Scan for the cell matching the given text and deliver its [x, y] coordinate at center. 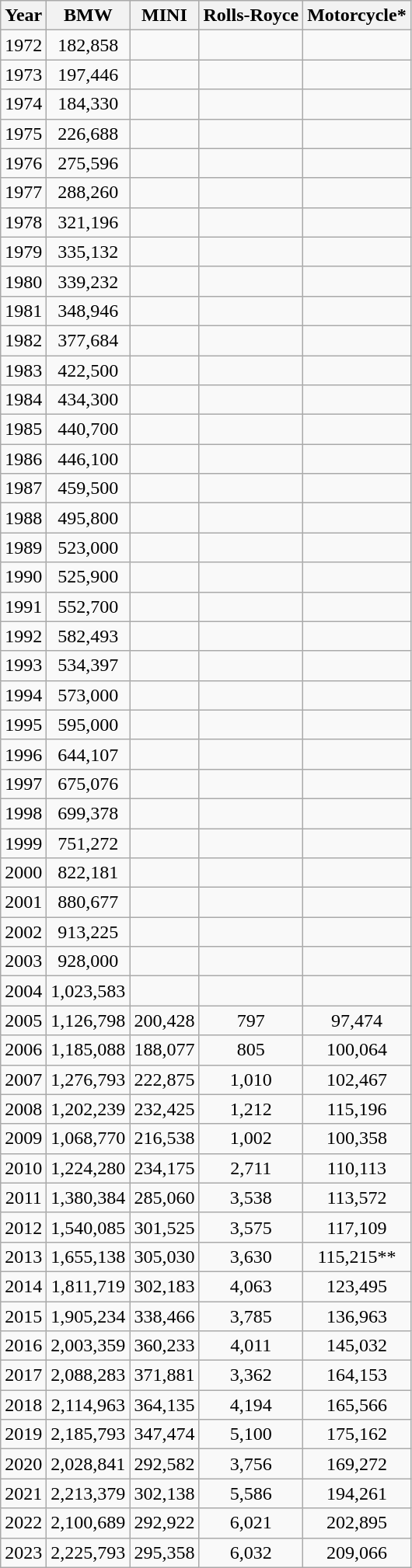
216,538 [165, 1139]
194,261 [358, 1493]
364,135 [165, 1405]
1,811,719 [89, 1286]
197,446 [89, 75]
2,114,963 [89, 1405]
338,466 [165, 1316]
360,233 [165, 1346]
2023 [23, 1552]
422,500 [89, 370]
292,582 [165, 1464]
MINI [165, 16]
1990 [23, 577]
1,185,088 [89, 1050]
2022 [23, 1523]
BMW [89, 16]
2015 [23, 1316]
371,881 [165, 1375]
321,196 [89, 222]
573,000 [89, 695]
Year [23, 16]
209,066 [358, 1552]
595,000 [89, 725]
285,060 [165, 1198]
97,474 [358, 1020]
446,100 [89, 459]
110,113 [358, 1168]
2016 [23, 1346]
1,010 [251, 1080]
440,700 [89, 429]
1,202,239 [89, 1109]
928,000 [89, 961]
4,011 [251, 1346]
1,068,770 [89, 1139]
2002 [23, 932]
3,362 [251, 1375]
347,474 [165, 1434]
2,185,793 [89, 1434]
295,358 [165, 1552]
Rolls-Royce [251, 16]
805 [251, 1050]
913,225 [89, 932]
1989 [23, 548]
113,572 [358, 1198]
1,905,234 [89, 1316]
136,963 [358, 1316]
2005 [23, 1020]
751,272 [89, 843]
2011 [23, 1198]
1973 [23, 75]
2019 [23, 1434]
1993 [23, 666]
2008 [23, 1109]
822,181 [89, 873]
1977 [23, 193]
202,895 [358, 1523]
175,162 [358, 1434]
1975 [23, 134]
275,596 [89, 163]
2,028,841 [89, 1464]
1994 [23, 695]
797 [251, 1020]
3,538 [251, 1198]
302,138 [165, 1493]
582,493 [89, 636]
1,655,138 [89, 1257]
5,100 [251, 1434]
525,900 [89, 577]
4,063 [251, 1286]
200,428 [165, 1020]
2003 [23, 961]
1978 [23, 222]
2,100,689 [89, 1523]
348,946 [89, 311]
234,175 [165, 1168]
184,330 [89, 104]
1,023,583 [89, 991]
102,467 [358, 1080]
2020 [23, 1464]
188,077 [165, 1050]
3,630 [251, 1257]
675,076 [89, 784]
115,196 [358, 1109]
1974 [23, 104]
1,002 [251, 1139]
182,858 [89, 45]
305,030 [165, 1257]
552,700 [89, 607]
226,688 [89, 134]
123,495 [358, 1286]
459,500 [89, 488]
335,132 [89, 252]
1999 [23, 843]
117,109 [358, 1227]
2017 [23, 1375]
534,397 [89, 666]
2014 [23, 1286]
1,540,085 [89, 1227]
4,194 [251, 1405]
2,225,793 [89, 1552]
2018 [23, 1405]
1982 [23, 340]
100,064 [358, 1050]
644,107 [89, 754]
302,183 [165, 1286]
1985 [23, 429]
1996 [23, 754]
1997 [23, 784]
3,575 [251, 1227]
2007 [23, 1080]
Motorcycle* [358, 16]
169,272 [358, 1464]
6,021 [251, 1523]
1992 [23, 636]
1986 [23, 459]
1998 [23, 813]
2009 [23, 1139]
2006 [23, 1050]
434,300 [89, 400]
495,800 [89, 518]
2,088,283 [89, 1375]
1,224,280 [89, 1168]
1988 [23, 518]
523,000 [89, 548]
1979 [23, 252]
145,032 [358, 1346]
232,425 [165, 1109]
164,153 [358, 1375]
2,003,359 [89, 1346]
6,032 [251, 1552]
2012 [23, 1227]
1987 [23, 488]
288,260 [89, 193]
115,215** [358, 1257]
3,785 [251, 1316]
5,586 [251, 1493]
880,677 [89, 902]
1984 [23, 400]
2013 [23, 1257]
2021 [23, 1493]
1991 [23, 607]
2001 [23, 902]
699,378 [89, 813]
1976 [23, 163]
2,213,379 [89, 1493]
339,232 [89, 281]
1983 [23, 370]
377,684 [89, 340]
2004 [23, 991]
1995 [23, 725]
1,380,384 [89, 1198]
292,922 [165, 1523]
2010 [23, 1168]
2,711 [251, 1168]
222,875 [165, 1080]
1,276,793 [89, 1080]
1981 [23, 311]
301,525 [165, 1227]
1980 [23, 281]
165,566 [358, 1405]
1,212 [251, 1109]
100,358 [358, 1139]
2000 [23, 873]
3,756 [251, 1464]
1,126,798 [89, 1020]
1972 [23, 45]
